Provide the (X, Y) coordinate of the cell's center where the given text is located.  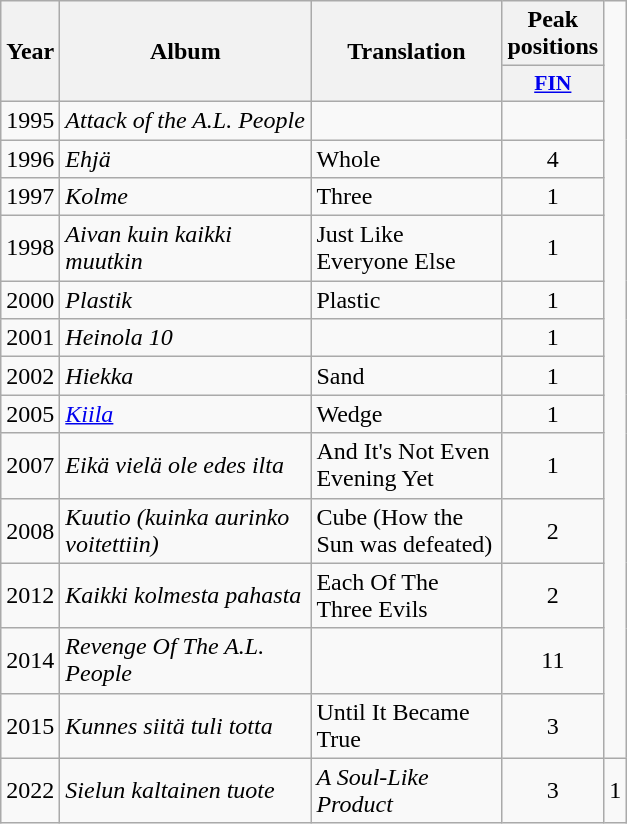
Each Of The Three Evils (406, 596)
1996 (30, 159)
Attack of the A.L. People (186, 120)
2008 (30, 530)
Three (406, 197)
2015 (30, 726)
2022 (30, 790)
Kiila (186, 414)
Kolme (186, 197)
2012 (30, 596)
2014 (30, 660)
Wedge (406, 414)
A Soul-Like Product (406, 790)
4 (553, 159)
Until It Became True (406, 726)
2001 (30, 338)
And It's Not Even Evening Yet (406, 466)
Plastik (186, 300)
Aivan kuin kaikki muutkin (186, 248)
Eikä vielä ole edes ilta (186, 466)
Album (186, 52)
1998 (30, 248)
Plastic (406, 300)
1995 (30, 120)
2000 (30, 300)
Sielun kaltainen tuote (186, 790)
FIN (553, 84)
Sand (406, 376)
2002 (30, 376)
2007 (30, 466)
Ehjä (186, 159)
Hiekka (186, 376)
2005 (30, 414)
Kaikki kolmesta pahasta (186, 596)
Heinola 10 (186, 338)
Whole (406, 159)
Just Like Everyone Else (406, 248)
11 (553, 660)
Translation (406, 52)
1997 (30, 197)
Year (30, 52)
Cube (How the Sun was defeated) (406, 530)
Kunnes siitä tuli totta (186, 726)
Peak positions (553, 34)
Revenge Of The A.L. People (186, 660)
Kuutio (kuinka aurinko voitettiin) (186, 530)
